Extract the [X, Y] coordinate from the center of the cell holding the provided text.  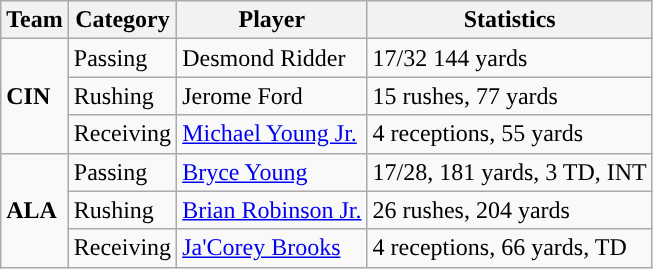
CIN [35, 96]
Category [122, 20]
Brian Robinson Jr. [272, 210]
17/32 144 yards [510, 58]
Player [272, 20]
Ja'Corey Brooks [272, 248]
17/28, 181 yards, 3 TD, INT [510, 172]
4 receptions, 66 yards, TD [510, 248]
Statistics [510, 20]
4 receptions, 55 yards [510, 134]
15 rushes, 77 yards [510, 96]
Michael Young Jr. [272, 134]
Bryce Young [272, 172]
26 rushes, 204 yards [510, 210]
ALA [35, 210]
Jerome Ford [272, 96]
Team [35, 20]
Desmond Ridder [272, 58]
